Find where the given text appears and provide that cell's center as [X, Y] coordinate. 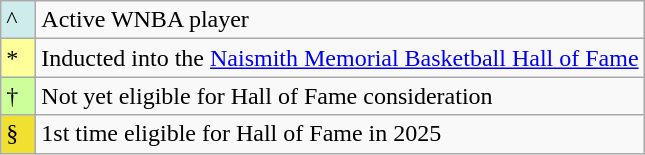
* [18, 58]
Not yet eligible for Hall of Fame consideration [340, 96]
1st time eligible for Hall of Fame in 2025 [340, 134]
^ [18, 20]
Inducted into the Naismith Memorial Basketball Hall of Fame [340, 58]
Active WNBA player [340, 20]
§ [18, 134]
† [18, 96]
